Locate the cell with the specified text and output its (x, y) center coordinate. 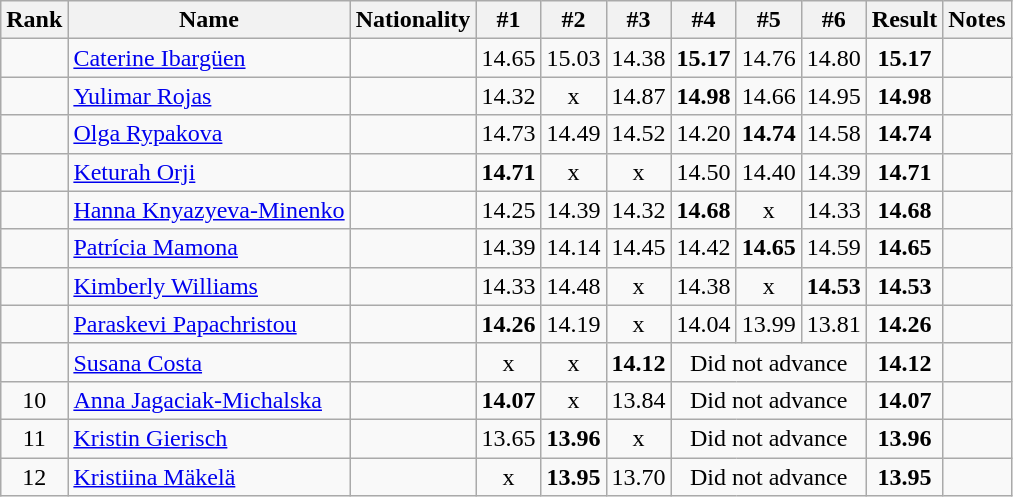
13.65 (508, 438)
14.50 (704, 172)
Name (209, 20)
14.49 (574, 134)
14.42 (704, 248)
#2 (574, 20)
10 (34, 400)
14.20 (704, 134)
Susana Costa (209, 362)
Kristiina Mäkelä (209, 477)
13.99 (768, 324)
Result (904, 20)
Anna Jagaciak-Michalska (209, 400)
14.19 (574, 324)
14.58 (834, 134)
14.87 (638, 96)
14.66 (768, 96)
Kristin Gierisch (209, 438)
14.52 (638, 134)
#3 (638, 20)
14.04 (704, 324)
14.14 (574, 248)
14.59 (834, 248)
Notes (977, 20)
Caterine Ibargüen (209, 58)
Yulimar Rojas (209, 96)
14.73 (508, 134)
14.25 (508, 210)
#6 (834, 20)
13.70 (638, 477)
14.76 (768, 58)
14.80 (834, 58)
13.84 (638, 400)
14.48 (574, 286)
#1 (508, 20)
14.95 (834, 96)
Rank (34, 20)
Olga Rypakova (209, 134)
Nationality (413, 20)
Paraskevi Papachristou (209, 324)
14.40 (768, 172)
Patrícia Mamona (209, 248)
Hanna Knyazyeva-Minenko (209, 210)
#4 (704, 20)
Keturah Orji (209, 172)
#5 (768, 20)
12 (34, 477)
Kimberly Williams (209, 286)
14.45 (638, 248)
15.03 (574, 58)
11 (34, 438)
13.81 (834, 324)
